Find where the given text appears and provide that cell's center as [x, y] coordinate. 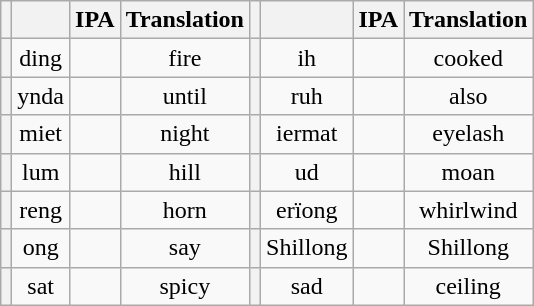
eyelash [468, 134]
hill [184, 172]
night [184, 134]
cooked [468, 58]
ud [307, 172]
say [184, 248]
ceiling [468, 286]
spicy [184, 286]
also [468, 96]
lum [41, 172]
whirlwind [468, 210]
reng [41, 210]
ynda [41, 96]
moan [468, 172]
until [184, 96]
ong [41, 248]
ih [307, 58]
miet [41, 134]
sat [41, 286]
erïong [307, 210]
ruh [307, 96]
iermat [307, 134]
sad [307, 286]
horn [184, 210]
fire [184, 58]
ding [41, 58]
